Find where the given text appears and provide that cell's center as [X, Y] coordinate. 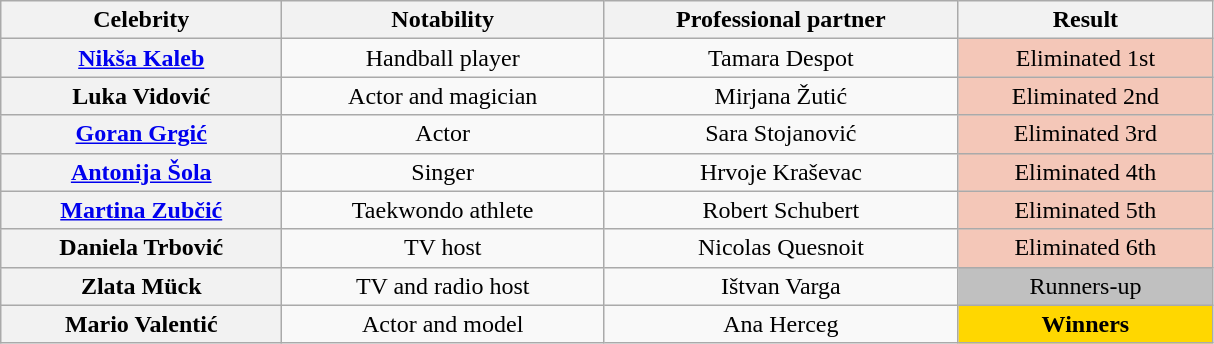
Taekwondo athlete [443, 210]
Eliminated 5th [1086, 210]
Tamara Despot [781, 58]
Handball player [443, 58]
Daniela Trbović [142, 248]
Eliminated 4th [1086, 172]
Runners-up [1086, 286]
Luka Vidović [142, 96]
Martina Zubčić [142, 210]
Nikša Kaleb [142, 58]
Nicolas Quesnoit [781, 248]
Actor and model [443, 324]
Eliminated 6th [1086, 248]
TV and radio host [443, 286]
Winners [1086, 324]
Sara Stojanović [781, 134]
Celebrity [142, 20]
Ana Herceg [781, 324]
Eliminated 2nd [1086, 96]
Antonija Šola [142, 172]
Ištvan Varga [781, 286]
Eliminated 3rd [1086, 134]
Mario Valentić [142, 324]
Eliminated 1st [1086, 58]
TV host [443, 248]
Notability [443, 20]
Goran Grgić [142, 134]
Mirjana Žutić [781, 96]
Professional partner [781, 20]
Actor [443, 134]
Hrvoje Kraševac [781, 172]
Actor and magician [443, 96]
Singer [443, 172]
Robert Schubert [781, 210]
Result [1086, 20]
Zlata Mück [142, 286]
